From the cell containing the given text, extract its center point as (X, Y) coordinate. 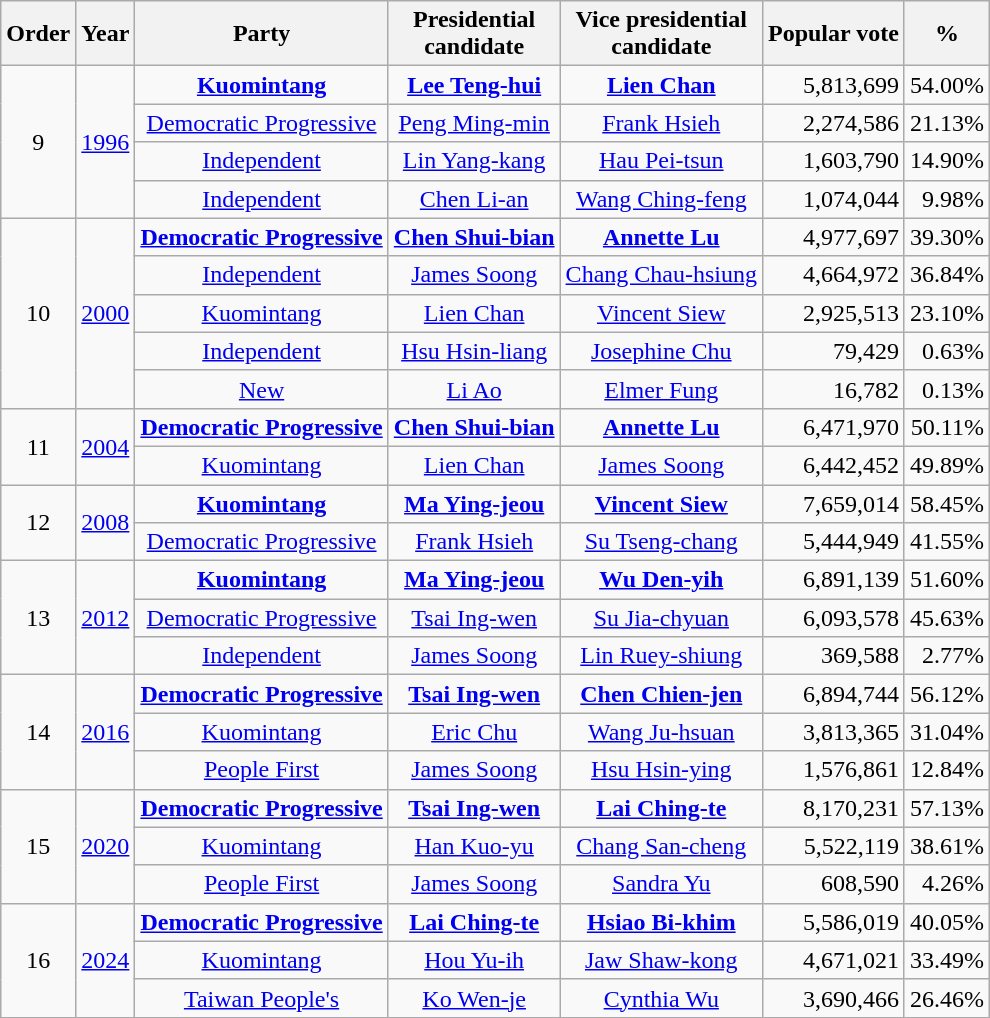
1,074,044 (833, 199)
2,274,586 (833, 123)
1,576,861 (833, 770)
12 (38, 522)
Elmer Fung (661, 389)
% (946, 34)
Su Jia-chyuan (661, 618)
21.13% (946, 123)
10 (38, 313)
2008 (106, 522)
33.49% (946, 960)
Presidentialcandidate (474, 34)
5,813,699 (833, 85)
31.04% (946, 732)
6,894,744 (833, 694)
1,603,790 (833, 161)
3,813,365 (833, 732)
369,588 (833, 656)
38.61% (946, 846)
Popular vote (833, 34)
Hsu Hsin-liang (474, 351)
13 (38, 618)
12.84% (946, 770)
2000 (106, 313)
Order (38, 34)
2,925,513 (833, 313)
Lin Yang-kang (474, 161)
Lin Ruey-shiung (661, 656)
Chang San-cheng (661, 846)
23.10% (946, 313)
49.89% (946, 465)
Hou Yu-ih (474, 960)
Josephine Chu (661, 351)
Cynthia Wu (661, 998)
6,442,452 (833, 465)
5,586,019 (833, 922)
Eric Chu (474, 732)
1996 (106, 142)
14 (38, 732)
Chen Chien-jen (661, 694)
Wu Den-yih (661, 580)
Hsiao Bi-khim (661, 922)
45.63% (946, 618)
58.45% (946, 503)
Han Kuo-yu (474, 846)
Sandra Yu (661, 884)
9.98% (946, 199)
2.77% (946, 656)
0.63% (946, 351)
26.46% (946, 998)
Year (106, 34)
6,891,139 (833, 580)
7,659,014 (833, 503)
Hau Pei-tsun (661, 161)
6,471,970 (833, 427)
4,977,697 (833, 237)
40.05% (946, 922)
2020 (106, 846)
51.60% (946, 580)
41.55% (946, 542)
11 (38, 446)
Wang Ju-hsuan (661, 732)
36.84% (946, 275)
8,170,231 (833, 808)
Lee Teng-hui (474, 85)
Su Tseng-chang (661, 542)
4,664,972 (833, 275)
2024 (106, 960)
Hsu Hsin-ying (661, 770)
15 (38, 846)
9 (38, 142)
3,690,466 (833, 998)
Ko Wen-je (474, 998)
Peng Ming-min (474, 123)
Chang Chau-hsiung (661, 275)
5,444,949 (833, 542)
2012 (106, 618)
Taiwan People's (262, 998)
Wang Ching-feng (661, 199)
16 (38, 960)
0.13% (946, 389)
4,671,021 (833, 960)
Vice presidentialcandidate (661, 34)
6,093,578 (833, 618)
Party (262, 34)
608,590 (833, 884)
4.26% (946, 884)
Chen Li-an (474, 199)
39.30% (946, 237)
57.13% (946, 808)
50.11% (946, 427)
16,782 (833, 389)
2004 (106, 446)
79,429 (833, 351)
Li Ao (474, 389)
Jaw Shaw-kong (661, 960)
New (262, 389)
54.00% (946, 85)
2016 (106, 732)
56.12% (946, 694)
14.90% (946, 161)
5,522,119 (833, 846)
